From the cell containing the given text, extract its center point as [X, Y] coordinate. 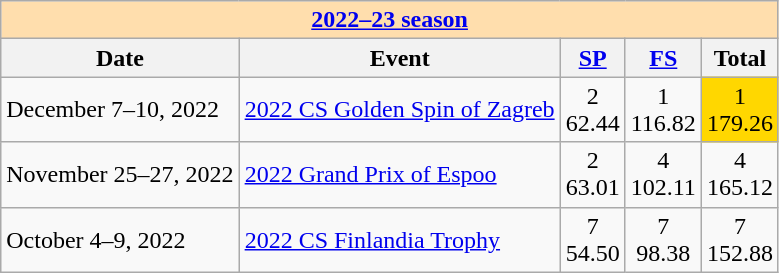
2022 CS Golden Spin of Zagreb [400, 110]
Total [740, 58]
4 165.12 [740, 174]
Event [400, 58]
7 98.38 [663, 240]
7 54.50 [592, 240]
Date [120, 58]
2022–23 season [390, 20]
2022 CS Finlandia Trophy [400, 240]
1 179.26 [740, 110]
December 7–10, 2022 [120, 110]
2 62.44 [592, 110]
October 4–9, 2022 [120, 240]
2 63.01 [592, 174]
November 25–27, 2022 [120, 174]
1 116.82 [663, 110]
2022 Grand Prix of Espoo [400, 174]
FS [663, 58]
4 102.11 [663, 174]
SP [592, 58]
7 152.88 [740, 240]
